Pinpoint the cell where the given text exists, returning its (x, y) midpoint coordinate. 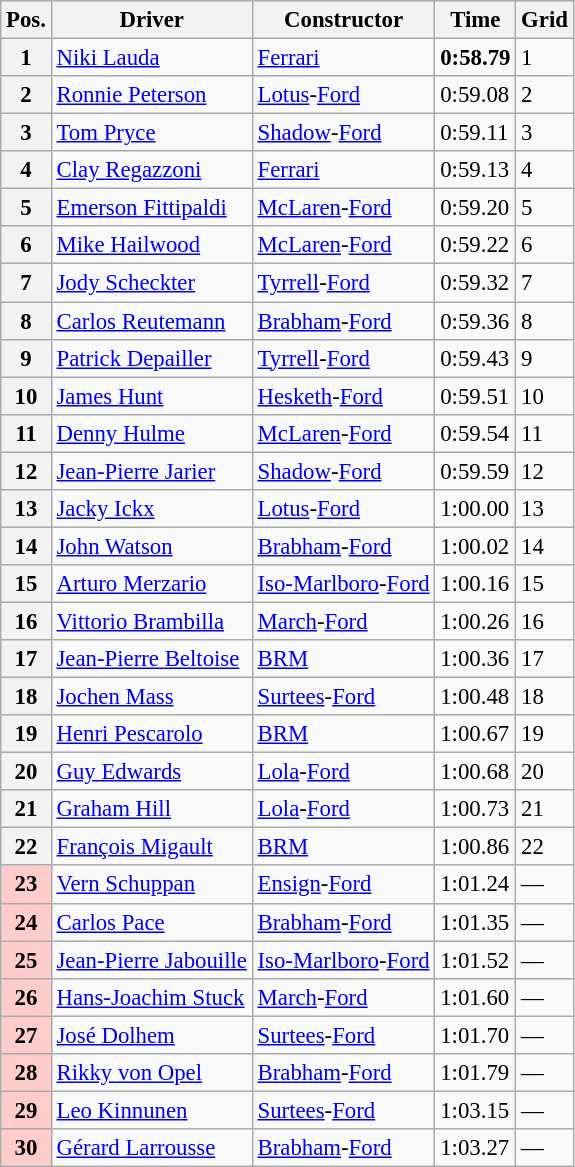
26 (26, 997)
1:00.02 (476, 546)
Mike Hailwood (152, 245)
John Watson (152, 546)
Clay Regazzoni (152, 170)
30 (26, 1148)
Grid (544, 20)
0:59.32 (476, 283)
François Migault (152, 847)
Leo Kinnunen (152, 1110)
Henri Pescarolo (152, 734)
Constructor (344, 20)
Gérard Larrousse (152, 1148)
1:00.00 (476, 509)
Pos. (26, 20)
0:59.22 (476, 245)
Vittorio Brambilla (152, 621)
Driver (152, 20)
Jean-Pierre Beltoise (152, 659)
28 (26, 1073)
1:00.67 (476, 734)
1:01.52 (476, 960)
1:01.79 (476, 1073)
1:00.48 (476, 697)
0:59.11 (476, 133)
Patrick Depailler (152, 358)
Carlos Reutemann (152, 321)
Emerson Fittipaldi (152, 208)
Tom Pryce (152, 133)
23 (26, 885)
1:01.70 (476, 1035)
Jean-Pierre Jarier (152, 471)
0:58.79 (476, 58)
Rikky von Opel (152, 1073)
1:01.24 (476, 885)
Niki Lauda (152, 58)
Vern Schuppan (152, 885)
1:00.86 (476, 847)
1:00.73 (476, 809)
Denny Hulme (152, 433)
Ensign-Ford (344, 885)
1:00.36 (476, 659)
1:03.15 (476, 1110)
Hans-Joachim Stuck (152, 997)
0:59.13 (476, 170)
1:03.27 (476, 1148)
Jochen Mass (152, 697)
25 (26, 960)
0:59.36 (476, 321)
José Dolhem (152, 1035)
1:00.16 (476, 584)
1:00.26 (476, 621)
24 (26, 922)
0:59.59 (476, 471)
29 (26, 1110)
0:59.51 (476, 396)
0:59.08 (476, 95)
0:59.54 (476, 433)
James Hunt (152, 396)
Guy Edwards (152, 772)
Jacky Ickx (152, 509)
Arturo Merzario (152, 584)
27 (26, 1035)
Carlos Pace (152, 922)
0:59.20 (476, 208)
Graham Hill (152, 809)
Jody Scheckter (152, 283)
1:01.35 (476, 922)
1:01.60 (476, 997)
Hesketh-Ford (344, 396)
0:59.43 (476, 358)
Time (476, 20)
Ronnie Peterson (152, 95)
1:00.68 (476, 772)
Jean-Pierre Jabouille (152, 960)
